Locate the cell with the specified text and output its [x, y] center coordinate. 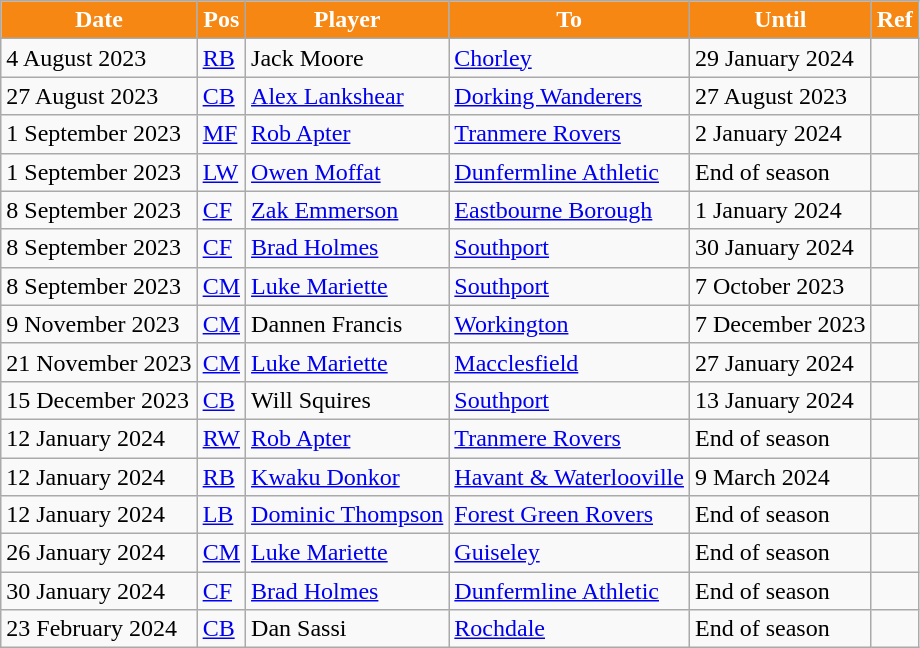
Dannen Francis [348, 324]
15 December 2023 [99, 400]
LB [221, 515]
Macclesfield [570, 362]
Alex Lankshear [348, 96]
Dominic Thompson [348, 515]
Will Squires [348, 400]
Date [99, 20]
9 November 2023 [99, 324]
21 November 2023 [99, 362]
Workington [570, 324]
1 January 2024 [780, 210]
Jack Moore [348, 58]
To [570, 20]
23 February 2024 [99, 629]
Pos [221, 20]
Ref [894, 20]
Dan Sassi [348, 629]
Chorley [570, 58]
Rochdale [570, 629]
Owen Moffat [348, 172]
Kwaku Donkor [348, 477]
27 January 2024 [780, 362]
4 August 2023 [99, 58]
13 January 2024 [780, 400]
MF [221, 134]
Guiseley [570, 553]
29 January 2024 [780, 58]
26 January 2024 [99, 553]
LW [221, 172]
Zak Emmerson [348, 210]
Dorking Wanderers [570, 96]
2 January 2024 [780, 134]
Havant & Waterlooville [570, 477]
Forest Green Rovers [570, 515]
7 October 2023 [780, 286]
Eastbourne Borough [570, 210]
Player [348, 20]
9 March 2024 [780, 477]
7 December 2023 [780, 324]
RW [221, 438]
Until [780, 20]
